For the text-containing cell, return its midpoint in (x, y) coordinate format. 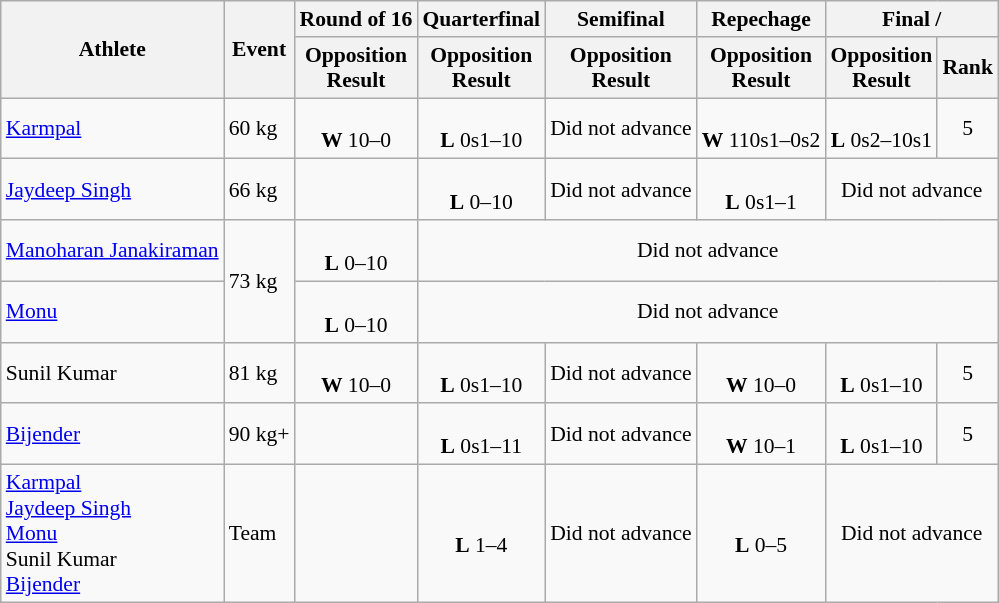
L 0–5 (762, 534)
L 1–4 (481, 534)
90 kg+ (260, 434)
Manoharan Janakiraman (112, 250)
Bijender (112, 434)
W 10–1 (762, 434)
Repechage (762, 19)
Semifinal (621, 19)
60 kg (260, 128)
81 kg (260, 372)
Round of 16 (356, 19)
Monu (112, 312)
KarmpalJaydeep SinghMonuSunil KumarBijender (112, 534)
L 0s1–1 (762, 190)
Jaydeep Singh (112, 190)
Karmpal (112, 128)
73 kg (260, 281)
Final / (912, 19)
Rank (968, 68)
L 0s1–11 (481, 434)
66 kg (260, 190)
Quarterfinal (481, 19)
L 0s2–10s1 (881, 128)
Athlete (112, 50)
Event (260, 50)
Sunil Kumar (112, 372)
W 110s1–0s2 (762, 128)
Team (260, 534)
